Return [x, y] of the center of cell containing provided text 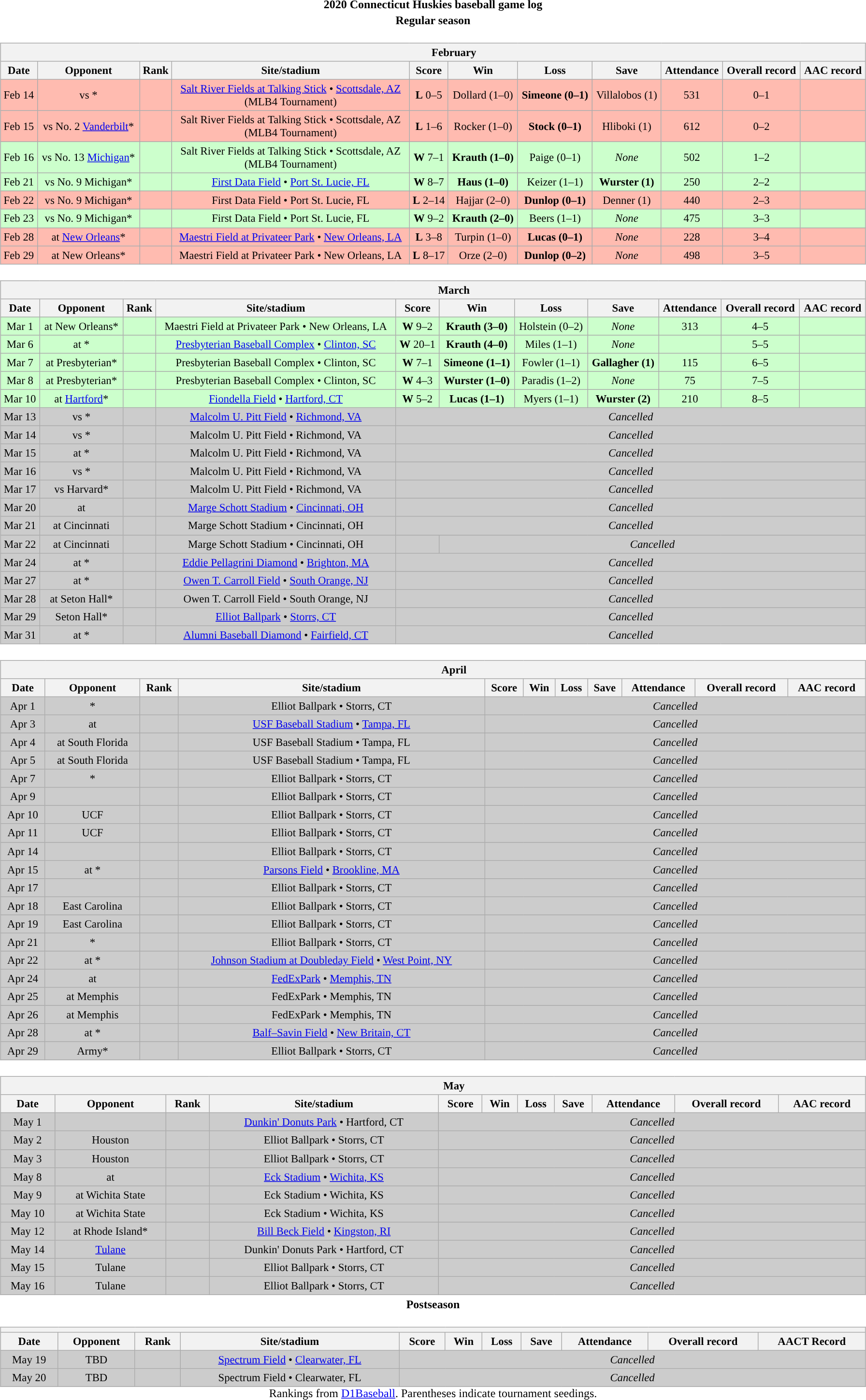
Apr 11 [23, 833]
Apr 22 [23, 960]
May 3 [28, 1158]
Apr 3 [23, 724]
Apr 29 [23, 1051]
Fiondella Field • Hartford, CT [275, 399]
Apr 24 [23, 978]
May 1 [28, 1122]
498 [692, 255]
Apr 17 [23, 887]
4–5 [760, 326]
Johnson Stadium at Doubleday Field • West Point, NY [332, 960]
475 [692, 218]
L 0–5 [429, 95]
L 3–8 [429, 237]
Eddie Pellagrini Diamond • Brighton, MA [275, 562]
Mar 13 [20, 417]
0–1 [761, 95]
Dunlop (0–1) [555, 200]
Feb 23 [19, 218]
W 8–7 [429, 182]
250 [692, 182]
Fowler (1–1) [551, 362]
L 8–17 [429, 255]
8–5 [760, 399]
Paradis (1–2) [551, 381]
at Rhode Island* [110, 1231]
Denner (1) [627, 200]
Krauth (1–0) [483, 157]
May 10 [28, 1213]
Gallagher (1) [623, 362]
7–5 [760, 381]
Myers (1–1) [551, 399]
at Hartford* [81, 399]
L 2–14 [429, 200]
March [433, 290]
Apr 25 [23, 997]
Mar 6 [20, 344]
May [433, 1086]
May 14 [28, 1249]
vs No. 13 Michigan* [88, 157]
Balf–Savin Field • New Britain, CT [332, 1033]
Hajjar (2–0) [483, 200]
Mar 17 [20, 489]
Mar 31 [20, 635]
Feb 28 [19, 237]
Seton Hall* [81, 616]
Feb 22 [19, 200]
0–2 [761, 127]
Rocker (1–0) [483, 127]
W 5–2 [418, 399]
Mar 14 [20, 435]
Feb 14 [19, 95]
Krauth (3–0) [477, 326]
Feb 15 [19, 127]
May 2 [28, 1140]
Mar 24 [20, 562]
Apr 9 [23, 797]
228 [692, 237]
Mar 16 [20, 471]
2–2 [761, 182]
Krauth (2–0) [483, 218]
Lucas (1–1) [477, 399]
612 [692, 127]
Holstein (0–2) [551, 326]
Feb 21 [19, 182]
Krauth (4–0) [477, 344]
Feb 29 [19, 255]
May 16 [28, 1286]
May 19 [29, 1359]
210 [690, 399]
Mar 7 [20, 362]
Dunlop (0–2) [555, 255]
Wurster (1–0) [477, 381]
Keizer (1–1) [555, 182]
3–3 [761, 218]
Bill Beck Field • Kingston, RI [324, 1231]
Mar 28 [20, 599]
6–5 [760, 362]
April [433, 670]
Mar 22 [20, 544]
115 [690, 362]
Mar 27 [20, 580]
vs Harvard* [81, 489]
Army* [92, 1051]
Apr 1 [23, 706]
Miles (1–1) [551, 344]
Simeone (0–1) [555, 95]
at Seton Hall* [81, 599]
Mar 20 [20, 508]
1–2 [761, 157]
Alumni Baseball Diamond • Fairfield, CT [275, 635]
May 20 [29, 1378]
AACT Record [812, 1342]
Orze (2–0) [483, 255]
Mar 1 [20, 326]
Hliboki (1) [627, 127]
May 8 [28, 1177]
May 9 [28, 1195]
February [433, 52]
502 [692, 157]
Haus (1–0) [483, 182]
Mar 8 [20, 381]
Apr 4 [23, 742]
Stock (0–1) [555, 127]
Beers (1–1) [555, 218]
vs No. 2 Vanderbilt* [88, 127]
Mar 15 [20, 453]
Apr 14 [23, 851]
W 20–1 [418, 344]
3–4 [761, 237]
Apr 5 [23, 760]
Wurster (2) [623, 399]
Apr 18 [23, 906]
L 1–6 [429, 127]
Apr 7 [23, 779]
Apr 10 [23, 815]
313 [690, 326]
Mar 10 [20, 399]
Feb 16 [19, 157]
2–3 [761, 200]
Mar 21 [20, 526]
Turpin (1–0) [483, 237]
Apr 26 [23, 1014]
Villalobos (1) [627, 95]
Apr 15 [23, 870]
Lucas (0–1) [555, 237]
5–5 [760, 344]
Apr 19 [23, 924]
W 4–3 [418, 381]
75 [690, 381]
Simeone (1–1) [477, 362]
Paige (0–1) [555, 157]
Apr 28 [23, 1033]
May 12 [28, 1231]
440 [692, 200]
Mar 29 [20, 616]
Dollard (1–0) [483, 95]
531 [692, 95]
Parsons Field • Brookline, MA [332, 870]
Apr 21 [23, 942]
Wurster (1) [627, 182]
May 15 [28, 1268]
3–5 [761, 255]
